Extract the [x, y] coordinate from the center of the cell holding the provided text.  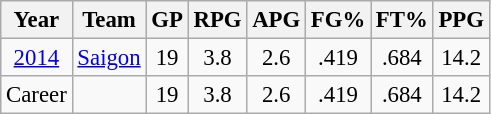
FT% [402, 20]
RPG [218, 20]
APG [276, 20]
GP [167, 20]
2014 [36, 58]
Saigon [109, 58]
PPG [461, 20]
Team [109, 20]
FG% [338, 20]
Career [36, 95]
Year [36, 20]
